Return the [X, Y] coordinate for the center point of the cell that contains the specified text.  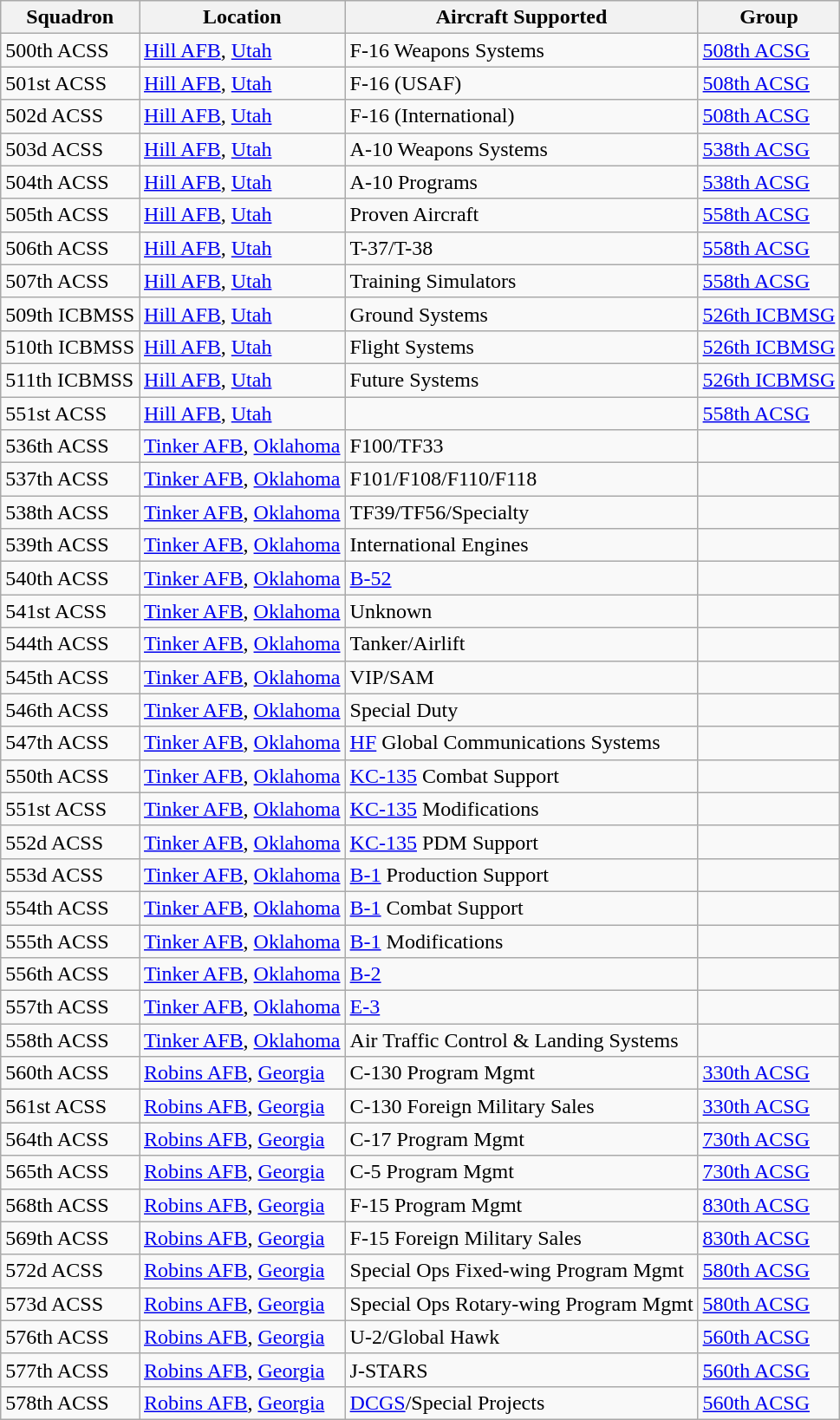
HF Global Communications Systems [522, 743]
Tanker/Airlift [522, 644]
540th ACSS [70, 578]
Training Simulators [522, 281]
569th ACSS [70, 1238]
544th ACSS [70, 644]
E-3 [522, 1007]
Group [769, 17]
B-52 [522, 578]
553d ACSS [70, 875]
511th ICBMSS [70, 380]
T-37/T-38 [522, 248]
536th ACSS [70, 446]
555th ACSS [70, 941]
501st ACSS [70, 83]
552d ACSS [70, 842]
506th ACSS [70, 248]
554th ACSS [70, 908]
Aircraft Supported [522, 17]
509th ICBMSS [70, 314]
C-17 Program Mgmt [522, 1139]
561st ACSS [70, 1106]
557th ACSS [70, 1007]
F101/F108/F110/F118 [522, 479]
F-15 Foreign Military Sales [522, 1238]
J-STARS [522, 1370]
507th ACSS [70, 281]
F100/TF33 [522, 446]
C-130 Foreign Military Sales [522, 1106]
578th ACSS [70, 1403]
505th ACSS [70, 215]
F-16 (International) [522, 116]
F-16 (USAF) [522, 83]
KC-135 Modifications [522, 809]
573d ACSS [70, 1304]
B-2 [522, 974]
B-1 Combat Support [522, 908]
A-10 Weapons Systems [522, 149]
565th ACSS [70, 1172]
Special Duty [522, 710]
KC-135 PDM Support [522, 842]
545th ACSS [70, 677]
539th ACSS [70, 545]
504th ACSS [70, 182]
556th ACSS [70, 974]
503d ACSS [70, 149]
576th ACSS [70, 1337]
564th ACSS [70, 1139]
Special Ops Rotary-wing Program Mgmt [522, 1304]
550th ACSS [70, 776]
541st ACSS [70, 611]
International Engines [522, 545]
B-1 Production Support [522, 875]
537th ACSS [70, 479]
577th ACSS [70, 1370]
510th ICBMSS [70, 347]
Flight Systems [522, 347]
KC-135 Combat Support [522, 776]
C-130 Program Mgmt [522, 1073]
Air Traffic Control & Landing Systems [522, 1040]
558th ACSS [70, 1040]
F-15 Program Mgmt [522, 1205]
568th ACSS [70, 1205]
C-5 Program Mgmt [522, 1172]
547th ACSS [70, 743]
Future Systems [522, 380]
Location [243, 17]
Squadron [70, 17]
Proven Aircraft [522, 215]
U-2/Global Hawk [522, 1337]
538th ACSS [70, 512]
DCGS/Special Projects [522, 1403]
560th ACSS [70, 1073]
500th ACSS [70, 50]
Special Ops Fixed-wing Program Mgmt [522, 1271]
572d ACSS [70, 1271]
Unknown [522, 611]
B-1 Modifications [522, 941]
VIP/SAM [522, 677]
A-10 Programs [522, 182]
Ground Systems [522, 314]
502d ACSS [70, 116]
546th ACSS [70, 710]
F-16 Weapons Systems [522, 50]
TF39/TF56/Specialty [522, 512]
